For the text-containing cell, return its midpoint in (x, y) coordinate format. 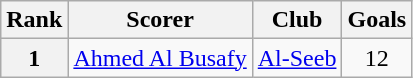
Goals (377, 20)
Al-Seeb (297, 58)
Rank (34, 20)
Scorer (160, 20)
1 (34, 58)
Ahmed Al Busafy (160, 58)
12 (377, 58)
Club (297, 20)
